Pinpoint the cell where the given text exists, returning its (x, y) midpoint coordinate. 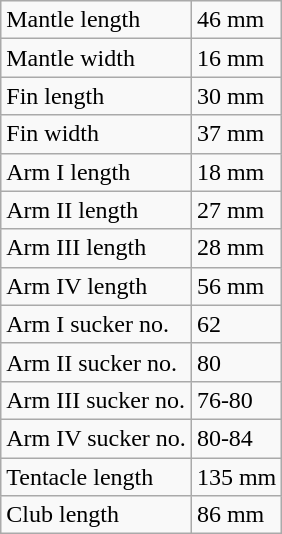
Arm I length (96, 172)
Arm II length (96, 210)
Fin width (96, 134)
86 mm (236, 515)
Arm III sucker no. (96, 400)
56 mm (236, 286)
30 mm (236, 96)
46 mm (236, 20)
Mantle length (96, 20)
37 mm (236, 134)
80 (236, 362)
Arm IV sucker no. (96, 438)
Arm III length (96, 248)
Fin length (96, 96)
18 mm (236, 172)
62 (236, 324)
76-80 (236, 400)
80-84 (236, 438)
Tentacle length (96, 477)
Arm II sucker no. (96, 362)
135 mm (236, 477)
27 mm (236, 210)
Arm I sucker no. (96, 324)
Arm IV length (96, 286)
16 mm (236, 58)
28 mm (236, 248)
Club length (96, 515)
Mantle width (96, 58)
